Output the [x, y] coordinate of the center of the cell containing the given text.  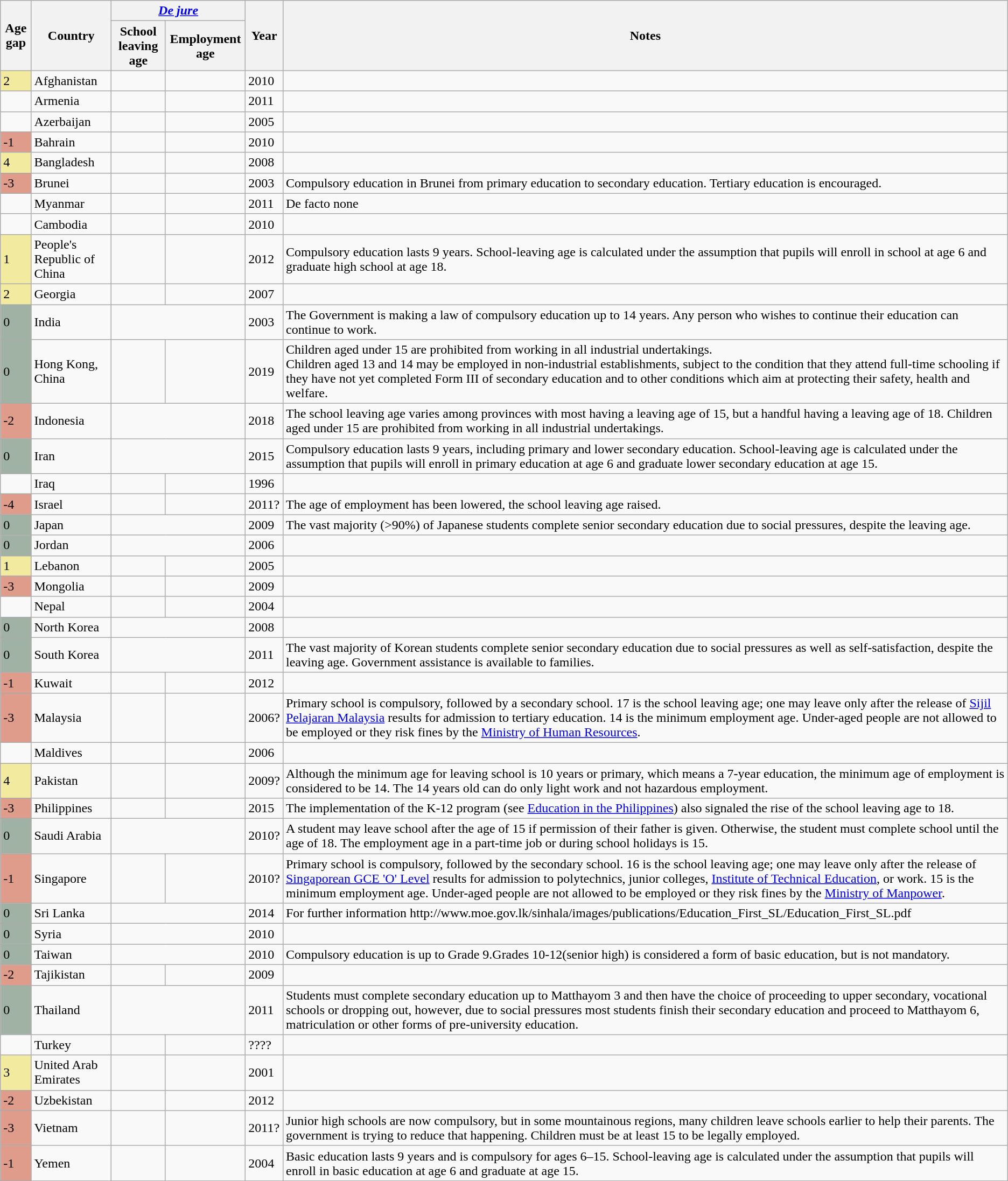
Turkey [71, 1045]
Indonesia [71, 421]
-4 [16, 504]
Myanmar [71, 203]
Malaysia [71, 718]
Tajikistan [71, 975]
Georgia [71, 294]
The age of employment has been lowered, the school leaving age raised. [645, 504]
Armenia [71, 101]
School leaving age [138, 46]
???? [264, 1045]
Sri Lanka [71, 913]
Iran [71, 456]
Notes [645, 36]
Cambodia [71, 224]
For further information http://www.moe.gov.lk/sinhala/images/publications/Education_First_SL/Education_First_SL.pdf [645, 913]
India [71, 322]
Kuwait [71, 683]
Azerbaijan [71, 122]
Vietnam [71, 1128]
Mongolia [71, 586]
Afghanistan [71, 81]
Philippines [71, 809]
Singapore [71, 878]
The vast majority (>90%) of Japanese students complete senior secondary education due to social pressures, despite the leaving age. [645, 525]
Hong Kong, China [71, 371]
South Korea [71, 655]
Israel [71, 504]
Iraq [71, 484]
Syria [71, 934]
3 [16, 1072]
Employment age [206, 46]
2001 [264, 1072]
2014 [264, 913]
Age gap [16, 36]
Taiwan [71, 954]
North Korea [71, 627]
Yemen [71, 1163]
The implementation of the K-12 program (see Education in the Philippines) also signaled the rise of the school leaving age to 18. [645, 809]
1996 [264, 484]
The Government is making a law of compulsory education up to 14 years. Any person who wishes to continue their education can continue to work. [645, 322]
United Arab Emirates [71, 1072]
Pakistan [71, 781]
Bangladesh [71, 163]
Year [264, 36]
2019 [264, 371]
De jure [178, 11]
2018 [264, 421]
2006? [264, 718]
People's Republic of China [71, 259]
2007 [264, 294]
Bahrain [71, 142]
2009? [264, 781]
Maldives [71, 753]
Compulsory education in Brunei from primary education to secondary education. Tertiary education is encouraged. [645, 183]
Brunei [71, 183]
De facto none [645, 203]
Saudi Arabia [71, 836]
Nepal [71, 607]
Jordan [71, 545]
Country [71, 36]
Lebanon [71, 566]
Compulsory education is up to Grade 9.Grades 10-12(senior high) is considered a form of basic education, but is not mandatory. [645, 954]
Japan [71, 525]
Thailand [71, 1010]
Uzbekistan [71, 1100]
